Identify which cell holds the provided text, then report its (x, y) central coordinate. 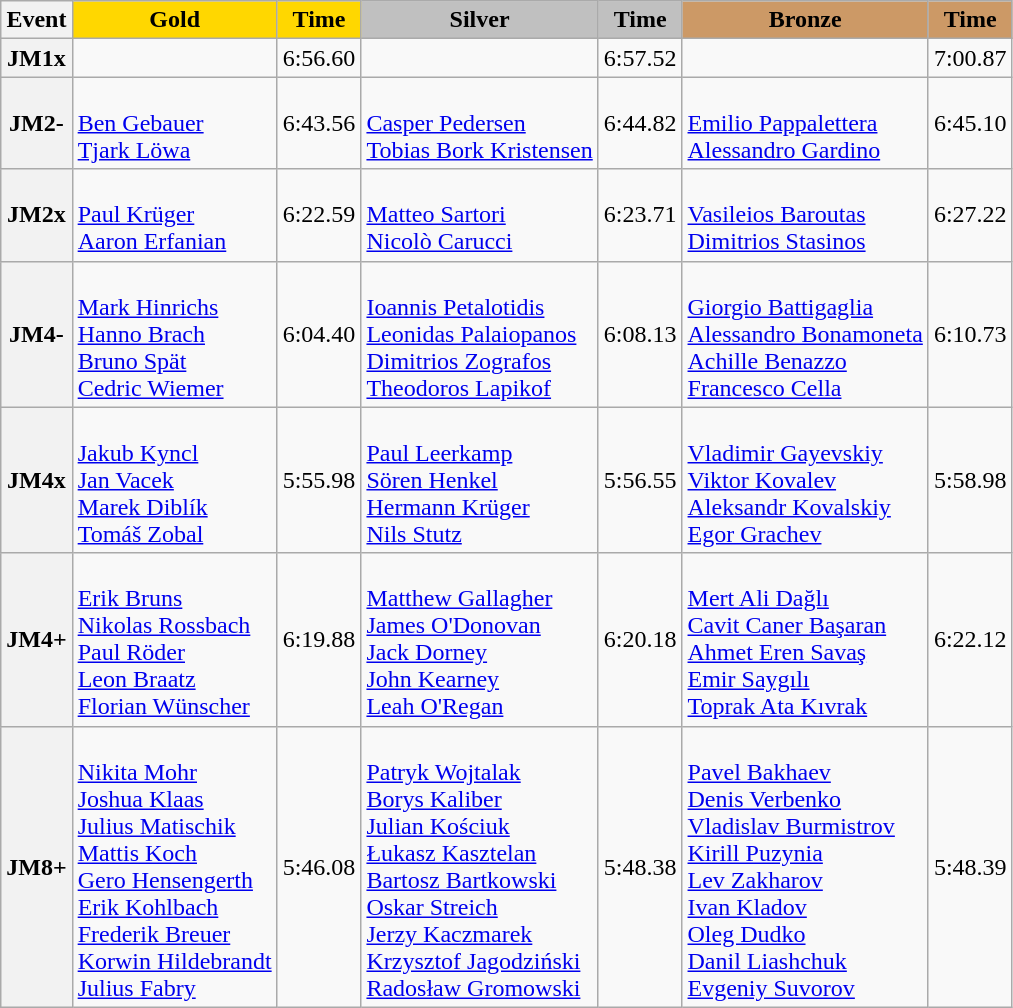
Vladimir GayevskiyViktor KovalevAleksandr KovalskiyEgor Grachev (805, 480)
Gold (174, 20)
Event (36, 20)
Vasileios BaroutasDimitrios Stasinos (805, 215)
Silver (480, 20)
Ioannis PetalotidisLeonidas PalaiopanosDimitrios ZografosTheodoros Lapikof (480, 334)
Matteo SartoriNicolò Carucci (480, 215)
JM8+ (36, 866)
6:44.82 (640, 123)
5:58.98 (970, 480)
Matthew GallagherJames O'DonovanJack DorneyJohn KearneyLeah O'Regan (480, 640)
6:23.71 (640, 215)
5:46.08 (319, 866)
6:56.60 (319, 58)
6:57.52 (640, 58)
6:20.18 (640, 640)
Casper PedersenTobias Bork Kristensen (480, 123)
5:48.38 (640, 866)
Mert Ali DağlıCavit Caner BaşaranAhmet Eren SavaşEmir SaygılıToprak Ata Kıvrak (805, 640)
Emilio PappaletteraAlessandro Gardino (805, 123)
JM4x (36, 480)
Giorgio BattigagliaAlessandro BonamonetaAchille BenazzoFrancesco Cella (805, 334)
5:48.39 (970, 866)
6:27.22 (970, 215)
Jakub KynclJan VacekMarek DiblíkTomáš Zobal (174, 480)
Mark HinrichsHanno BrachBruno SpätCedric Wiemer (174, 334)
JM4- (36, 334)
Bronze (805, 20)
JM2- (36, 123)
7:00.87 (970, 58)
Ben GebauerTjark Löwa (174, 123)
Erik BrunsNikolas RossbachPaul RöderLeon BraatzFlorian Wünscher (174, 640)
Paul KrügerAaron Erfanian (174, 215)
6:22.12 (970, 640)
JM2x (36, 215)
6:43.56 (319, 123)
5:56.55 (640, 480)
Pavel BakhaevDenis VerbenkoVladislav BurmistrovKirill PuzyniaLev ZakharovIvan KladovOleg DudkoDanil LiashchukEvgeniy Suvorov (805, 866)
JM4+ (36, 640)
Patryk WojtalakBorys KaliberJulian KościukŁukasz KasztelanBartosz BartkowskiOskar StreichJerzy KaczmarekKrzysztof JagodzińskiRadosław Gromowski (480, 866)
6:10.73 (970, 334)
JM1x (36, 58)
5:55.98 (319, 480)
6:04.40 (319, 334)
Nikita MohrJoshua KlaasJulius MatischikMattis KochGero HensengerthErik KohlbachFrederik BreuerKorwin HildebrandtJulius Fabry (174, 866)
6:45.10 (970, 123)
6:08.13 (640, 334)
6:19.88 (319, 640)
Paul LeerkampSören HenkelHermann KrügerNils Stutz (480, 480)
6:22.59 (319, 215)
